Identify which cell holds the provided text, then report its [x, y] central coordinate. 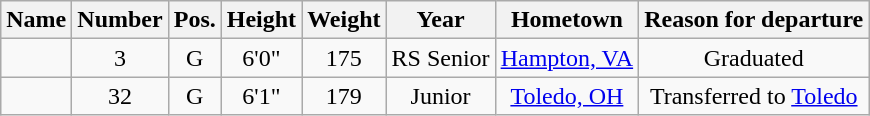
Weight [344, 20]
6'1" [261, 96]
Toledo, OH [567, 96]
Reason for departure [754, 20]
3 [120, 58]
Number [120, 20]
Hampton, VA [567, 58]
Transferred to Toledo [754, 96]
179 [344, 96]
Pos. [194, 20]
6'0" [261, 58]
32 [120, 96]
175 [344, 58]
Name [36, 20]
Hometown [567, 20]
RS Senior [440, 58]
Graduated [754, 58]
Height [261, 20]
Year [440, 20]
Junior [440, 96]
